Identify which cell holds the provided text, then report its [X, Y] central coordinate. 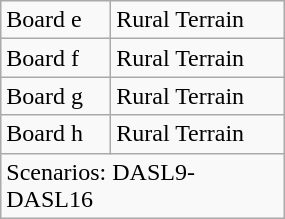
Board g [56, 96]
Board h [56, 134]
Board f [56, 58]
Board e [56, 20]
Scenarios: DASL9-DASL16 [143, 186]
